Return the (X, Y) coordinate for the center point of the cell that contains the specified text.  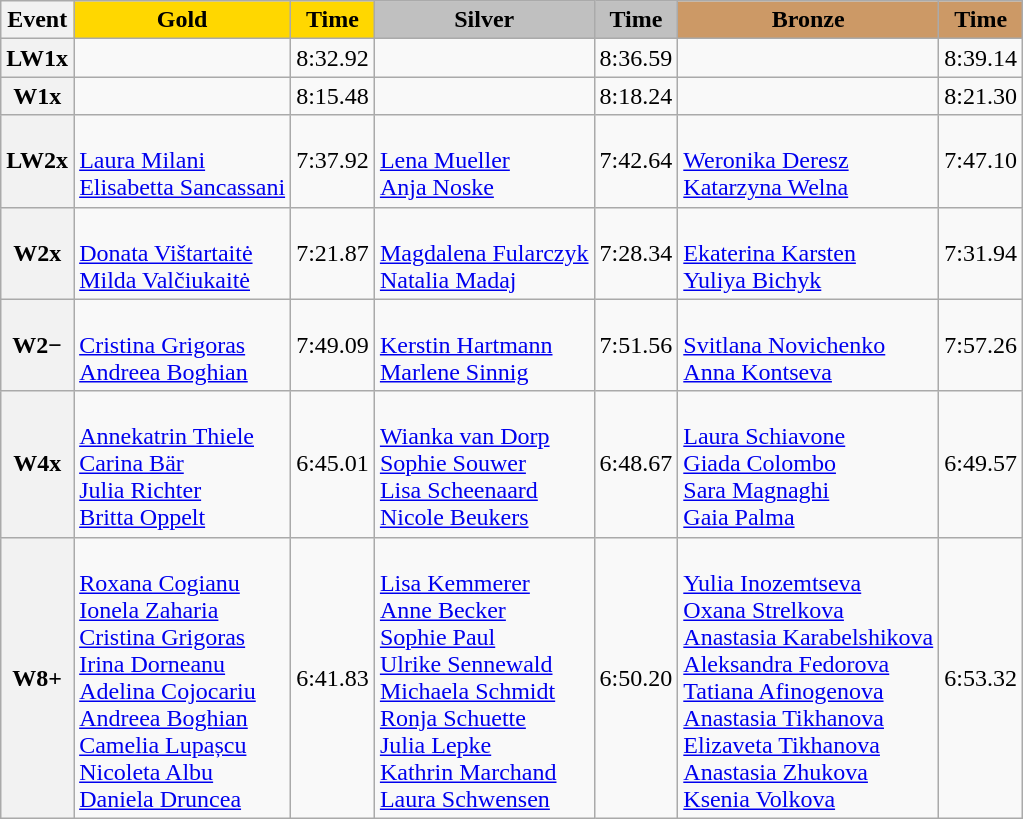
8:18.24 (636, 96)
6:48.67 (636, 464)
6:41.83 (333, 678)
Annekatrin ThieleCarina BärJulia RichterBritta Oppelt (182, 464)
7:42.64 (636, 161)
8:15.48 (333, 96)
7:51.56 (636, 345)
Ekaterina KarstenYuliya Bichyk (808, 253)
8:39.14 (981, 58)
7:37.92 (333, 161)
7:47.10 (981, 161)
6:49.57 (981, 464)
Bronze (808, 20)
7:28.34 (636, 253)
Wianka van DorpSophie SouwerLisa ScheenaardNicole Beukers (484, 464)
8:36.59 (636, 58)
Event (38, 20)
W8+ (38, 678)
W2− (38, 345)
8:21.30 (981, 96)
7:31.94 (981, 253)
6:53.32 (981, 678)
7:49.09 (333, 345)
7:21.87 (333, 253)
7:57.26 (981, 345)
Weronika DereszKatarzyna Welna (808, 161)
W4x (38, 464)
Laura SchiavoneGiada ColomboSara MagnaghiGaia Palma (808, 464)
Svitlana NovichenkoAnna Kontseva (808, 345)
LW2x (38, 161)
Lisa KemmererAnne BeckerSophie PaulUlrike SennewaldMichaela SchmidtRonja SchuetteJulia LepkeKathrin MarchandLaura Schwensen (484, 678)
6:50.20 (636, 678)
W2x (38, 253)
Magdalena FularczykNatalia Madaj (484, 253)
6:45.01 (333, 464)
Donata VištartaitėMilda Valčiukaitė (182, 253)
Roxana CogianuIonela ZahariaCristina GrigorasIrina DorneanuAdelina CojocariuAndreea BoghianCamelia LupașcuNicoleta AlbuDaniela Druncea (182, 678)
Cristina GrigorasAndreea Boghian (182, 345)
Lena MuellerAnja Noske (484, 161)
LW1x (38, 58)
W1x (38, 96)
Kerstin HartmannMarlene Sinnig (484, 345)
Silver (484, 20)
Laura MilaniElisabetta Sancassani (182, 161)
Gold (182, 20)
8:32.92 (333, 58)
